Output the (x, y) coordinate of the center of the cell containing the given text.  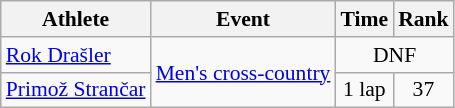
Time (364, 19)
1 lap (364, 90)
37 (424, 90)
Event (244, 19)
Men's cross-country (244, 72)
DNF (394, 55)
Primož Strančar (76, 90)
Rok Drašler (76, 55)
Athlete (76, 19)
Rank (424, 19)
